Return the (x, y) coordinate for the center point of the cell that contains the specified text.  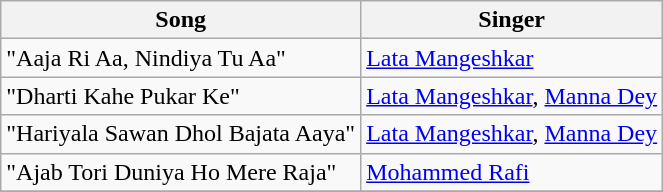
Lata Mangeshkar (512, 58)
Mohammed Rafi (512, 172)
"Aaja Ri Aa, Nindiya Tu Aa" (181, 58)
Song (181, 20)
"Dharti Kahe Pukar Ke" (181, 96)
"Ajab Tori Duniya Ho Mere Raja" (181, 172)
Singer (512, 20)
"Hariyala Sawan Dhol Bajata Aaya" (181, 134)
